Locate the cell with the specified text and output its (X, Y) center coordinate. 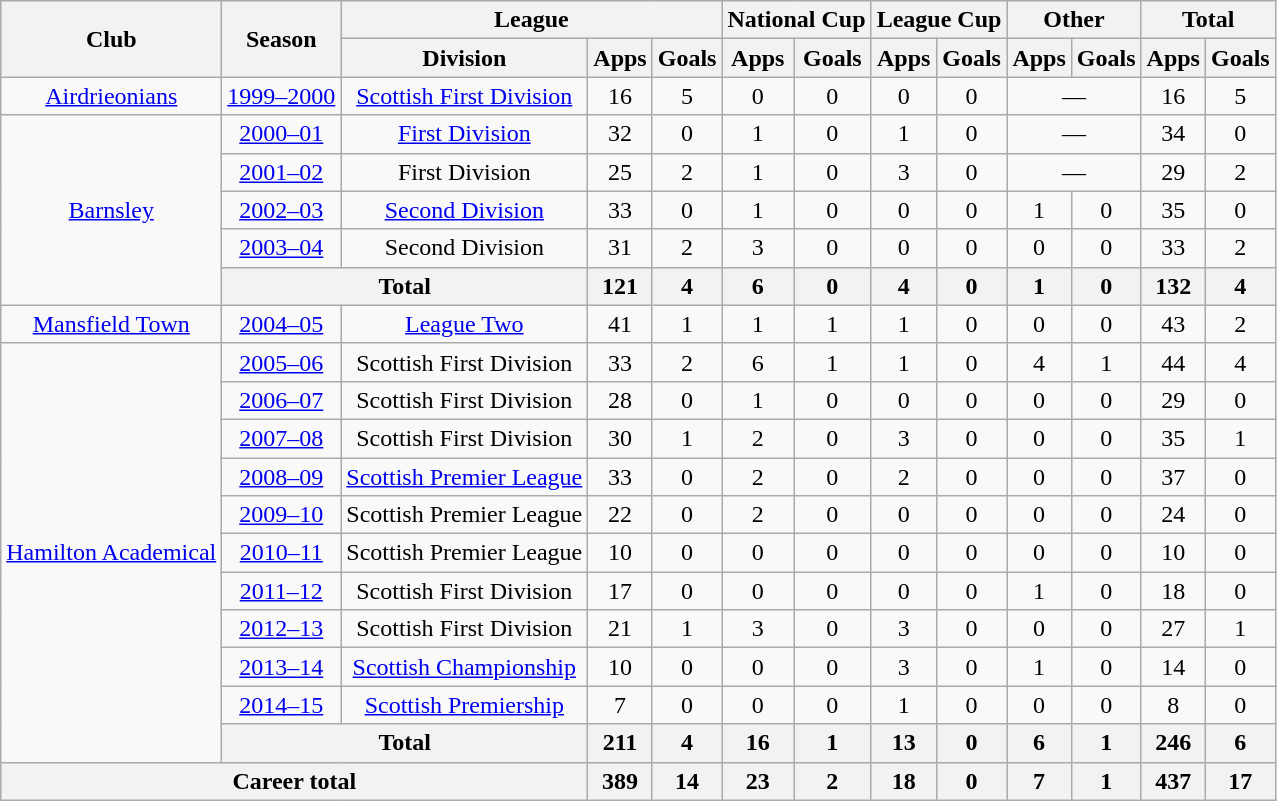
Mansfield Town (112, 324)
2013–14 (282, 667)
44 (1173, 362)
2002–03 (282, 210)
8 (1173, 705)
27 (1173, 629)
2009–10 (282, 515)
2003–04 (282, 248)
25 (620, 172)
League Cup (939, 20)
21 (620, 629)
22 (620, 515)
Barnsley (112, 210)
41 (620, 324)
2014–15 (282, 705)
National Cup (796, 20)
Club (112, 39)
1999–2000 (282, 96)
Season (282, 39)
League (532, 20)
34 (1173, 134)
211 (620, 743)
23 (758, 781)
28 (620, 400)
2011–12 (282, 591)
121 (620, 286)
Division (464, 58)
246 (1173, 743)
31 (620, 248)
2004–05 (282, 324)
Career total (294, 781)
2005–06 (282, 362)
2012–13 (282, 629)
24 (1173, 515)
2000–01 (282, 134)
389 (620, 781)
437 (1173, 781)
League Two (464, 324)
32 (620, 134)
Scottish Premiership (464, 705)
Hamilton Academical (112, 552)
Other (1074, 20)
2006–07 (282, 400)
13 (904, 743)
Scottish Championship (464, 667)
2008–09 (282, 477)
2010–11 (282, 553)
2007–08 (282, 438)
Airdrieonians (112, 96)
30 (620, 438)
43 (1173, 324)
2001–02 (282, 172)
37 (1173, 477)
132 (1173, 286)
